Pinpoint the cell where the given text exists, returning its (X, Y) midpoint coordinate. 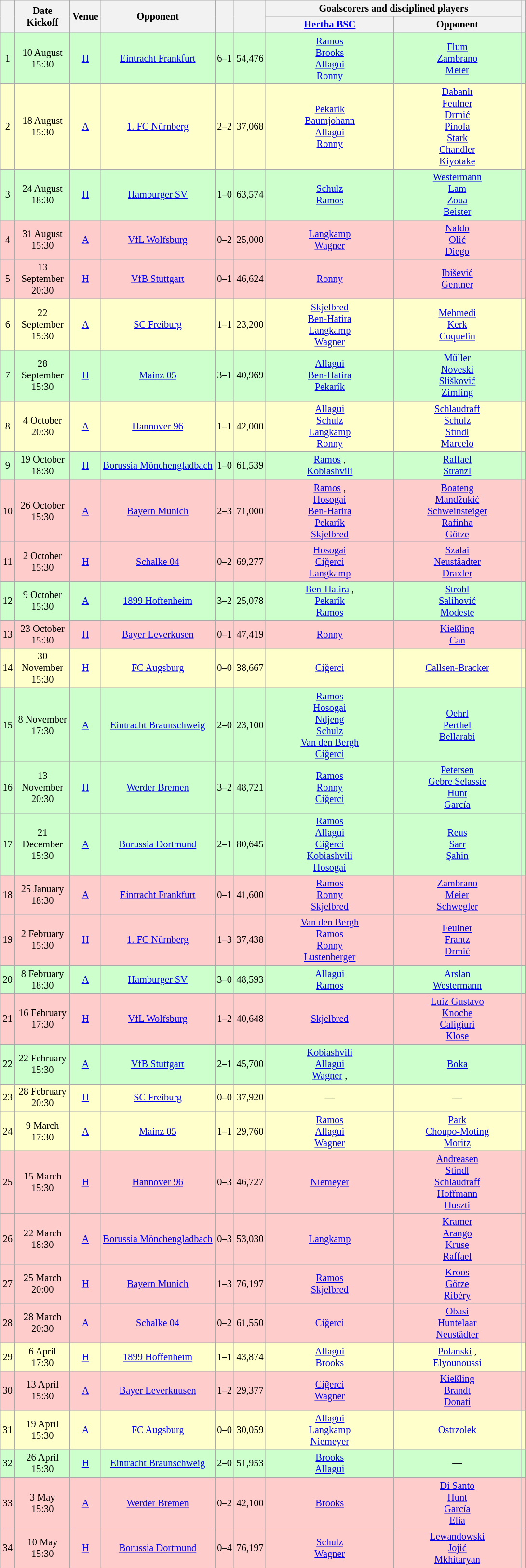
29 (8, 1357)
16 (8, 787)
Brooks (330, 1503)
40,969 (250, 375)
4 October20:30 (42, 426)
22 March18:30 (42, 1239)
2 (8, 126)
Naldo Olić Diego (457, 240)
45,700 (250, 1064)
31 August15:30 (42, 240)
29,377 (250, 1391)
Westermann Lam Zoua Beister (457, 195)
25,000 (250, 240)
80,645 (250, 844)
Ostrzolek (457, 1430)
21 December15:30 (42, 844)
48,593 (250, 979)
41,600 (250, 895)
3 (8, 195)
Ramos Ronny Skjelbred (330, 895)
Ramos Hosogai Ndjeng Schulz Van den Bergh Ciğerci (330, 725)
25 (8, 1182)
24 (8, 1131)
23 (8, 1098)
7 (8, 375)
6 (8, 324)
23,100 (250, 725)
42,100 (250, 1503)
9 March17:30 (42, 1131)
40,648 (250, 1019)
Kießling Can (457, 635)
Ciğerci Wagner (330, 1391)
25 March20:00 (42, 1284)
10 (8, 511)
37,438 (250, 940)
Reus Sarr Şahin (457, 844)
Boka (457, 1064)
22 February15:30 (42, 1064)
Kramer Arango Kruse Raffael (457, 1239)
18 (8, 895)
10 August15:30 (42, 58)
Ramos Allagui Ciğerci Kobiashvili Hosogai (330, 844)
3–0 (225, 979)
5 (8, 279)
Allagui Langkamp Niemeyer (330, 1430)
15 March15:30 (42, 1182)
16 February17:30 (42, 1019)
53,030 (250, 1239)
Schulz Ramos (330, 195)
Ramos , Kobiashvili (330, 466)
26 October15:30 (42, 511)
13 April15:30 (42, 1391)
32 (8, 1463)
Bayer Leverkusen (158, 635)
Ibišević Gentner (457, 279)
8 (8, 426)
Goalscorers and disciplined players (393, 8)
8 November17:30 (42, 725)
Raffael Stranzl (457, 466)
Strobl Salihović Modeste (457, 601)
17 (8, 844)
Langkamp (330, 1239)
33 (8, 1503)
37,920 (250, 1098)
Di Santo Hunt García Elia (457, 1503)
Oehrl Perthel Bellarabi (457, 725)
46,624 (250, 279)
37,068 (250, 126)
Van den Bergh Ramos Ronny Lustenberger (330, 940)
3–1 (225, 375)
Skjelbred (330, 1019)
Allagui Ben-Hatira Pekarík (330, 375)
Pekarík Baumjohann Allagui Ronny (330, 126)
26 (8, 1239)
51,953 (250, 1463)
0–4 (225, 1548)
Flum Zambrano Meier (457, 58)
22 (8, 1064)
8 February18:30 (42, 979)
Hosogai Ciğerci Langkamp (330, 562)
Allagui Ramos (330, 979)
Obasi Huntelaar Neustädter (457, 1323)
Szalai Neustäadter Draxler (457, 562)
1 (8, 58)
31 (8, 1430)
Brooks Allagui (330, 1463)
Kießling Brandt Donati (457, 1391)
6 April17:30 (42, 1357)
Kobiashvili Allagui Wagner , (330, 1064)
19 October18:30 (42, 466)
Luiz Gustavo Knoche Caligiuri Klose (457, 1019)
Ramos Brooks Allagui Ronny (330, 58)
Niemeyer (330, 1182)
13 September20:30 (42, 279)
19 (8, 940)
30,059 (250, 1430)
25,078 (250, 601)
25 January18:30 (42, 895)
19 April15:30 (42, 1430)
Park Choupo-Moting Moritz (457, 1131)
23 October15:30 (42, 635)
14 (8, 668)
18 August15:30 (42, 126)
2–3 (225, 511)
28 September15:30 (42, 375)
34 (8, 1548)
24 August18:30 (42, 195)
Ramos Allagui Wagner (330, 1131)
21 (8, 1019)
6–1 (225, 58)
47,419 (250, 635)
Hertha BSC (330, 25)
Venue (85, 16)
23,200 (250, 324)
2 February15:30 (42, 940)
9 October15:30 (42, 601)
Boateng Mandžukić Schweinsteiger Rafinha Götze (457, 511)
Ramos , Hosogai Ben-Hatira Pekarík Skjelbred (330, 511)
Andreasen Stindl Schlaudraff Hoffmann Huszti (457, 1182)
9 (8, 466)
28 March20:30 (42, 1323)
4 (8, 240)
63,574 (250, 195)
Müller Noveski Slišković Zimling (457, 375)
69,277 (250, 562)
2–2 (225, 126)
Petersen Gebre Selassie Hunt García (457, 787)
Polanski , Elyounoussi (457, 1357)
Schlaudraff SchulzStindl Marcelo (457, 426)
20 (8, 979)
Mehmedi Kerk Coquelin (457, 324)
43,874 (250, 1357)
13 (8, 635)
DateKickoff (42, 16)
13 November20:30 (42, 787)
26 April15:30 (42, 1463)
61,539 (250, 466)
Allagui Brooks (330, 1357)
10 May15:30 (42, 1548)
Lewandowski Jojić Mkhitaryan (457, 1548)
2 October15:30 (42, 562)
29,760 (250, 1131)
15 (8, 725)
22 September15:30 (42, 324)
Ramos Skjelbred (330, 1284)
Feulner Frantz Drmić (457, 940)
3 May15:30 (42, 1503)
Dabanlı Feulner Drmić Pinola Stark Chandler Kiyotake (457, 126)
12 (8, 601)
Schulz Wagner (330, 1548)
Ramos Ronny Ciğerci (330, 787)
Ben-Hatira , Pekarík Ramos (330, 601)
38,667 (250, 668)
42,000 (250, 426)
28 February20:30 (42, 1098)
Kroos Götze Ribéry (457, 1284)
Bayer Leverkuusen (158, 1391)
30 November15:30 (42, 668)
48,721 (250, 787)
Langkamp Wagner (330, 240)
Zambrano Meier Schwegler (457, 895)
54,476 (250, 58)
30 (8, 1391)
Skjelbred Ben-Hatira Langkamp Wagner (330, 324)
46,727 (250, 1182)
28 (8, 1323)
71,000 (250, 511)
11 (8, 562)
27 (8, 1284)
61,550 (250, 1323)
Callsen-Bracker (457, 668)
Allagui Schulz Langkamp Ronny (330, 426)
Arslan Westermann (457, 979)
